Locate the cell with the specified text and output its (x, y) center coordinate. 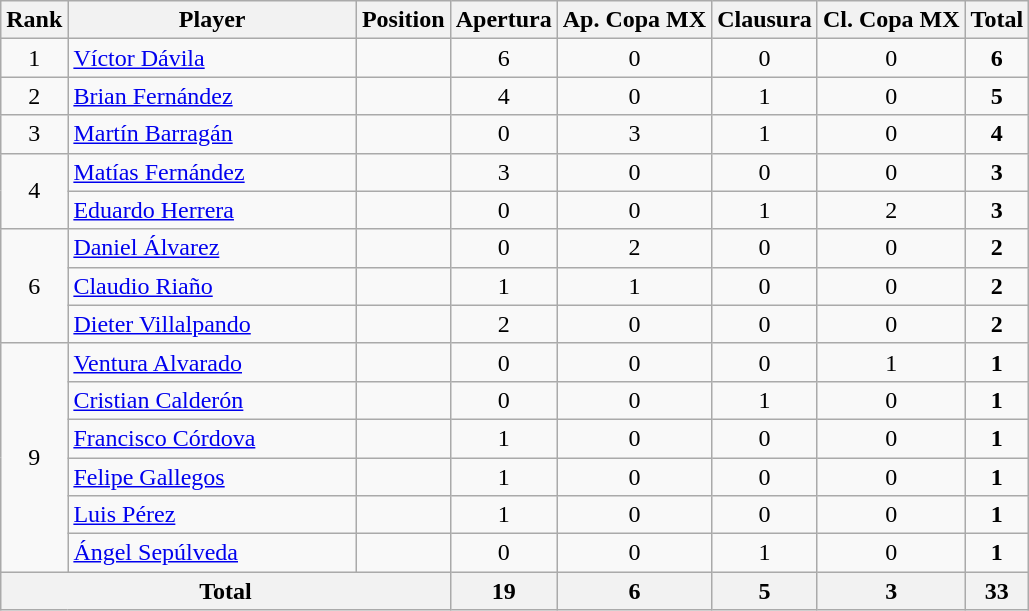
Víctor Dávila (212, 58)
Cl. Copa MX (891, 20)
9 (34, 457)
Felipe Gallegos (212, 477)
Matías Fernández (212, 172)
Eduardo Herrera (212, 210)
Claudio Riaño (212, 286)
Francisco Córdova (212, 438)
Apertura (504, 20)
Position (403, 20)
Rank (34, 20)
19 (504, 591)
Player (212, 20)
33 (997, 591)
Luis Pérez (212, 515)
Clausura (765, 20)
Daniel Álvarez (212, 248)
Dieter Villalpando (212, 324)
Brian Fernández (212, 96)
Ap. Copa MX (634, 20)
Martín Barragán (212, 134)
Cristian Calderón (212, 400)
Ángel Sepúlveda (212, 553)
Ventura Alvarado (212, 362)
